Output the (x, y) coordinate of the center of the cell containing the given text.  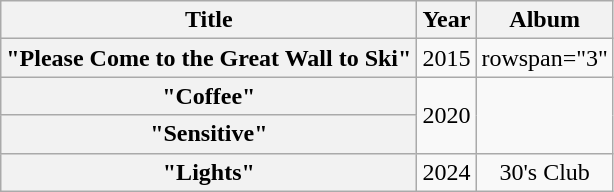
"Lights" (209, 172)
2020 (446, 115)
30's Club (545, 172)
rowspan="3" (545, 58)
Year (446, 20)
"Please Come to the Great Wall to Ski" (209, 58)
Album (545, 20)
Title (209, 20)
2015 (446, 58)
"Coffee" (209, 96)
"Sensitive" (209, 134)
2024 (446, 172)
